Search for the cell housing the specified text and yield its [x, y] center coordinate. 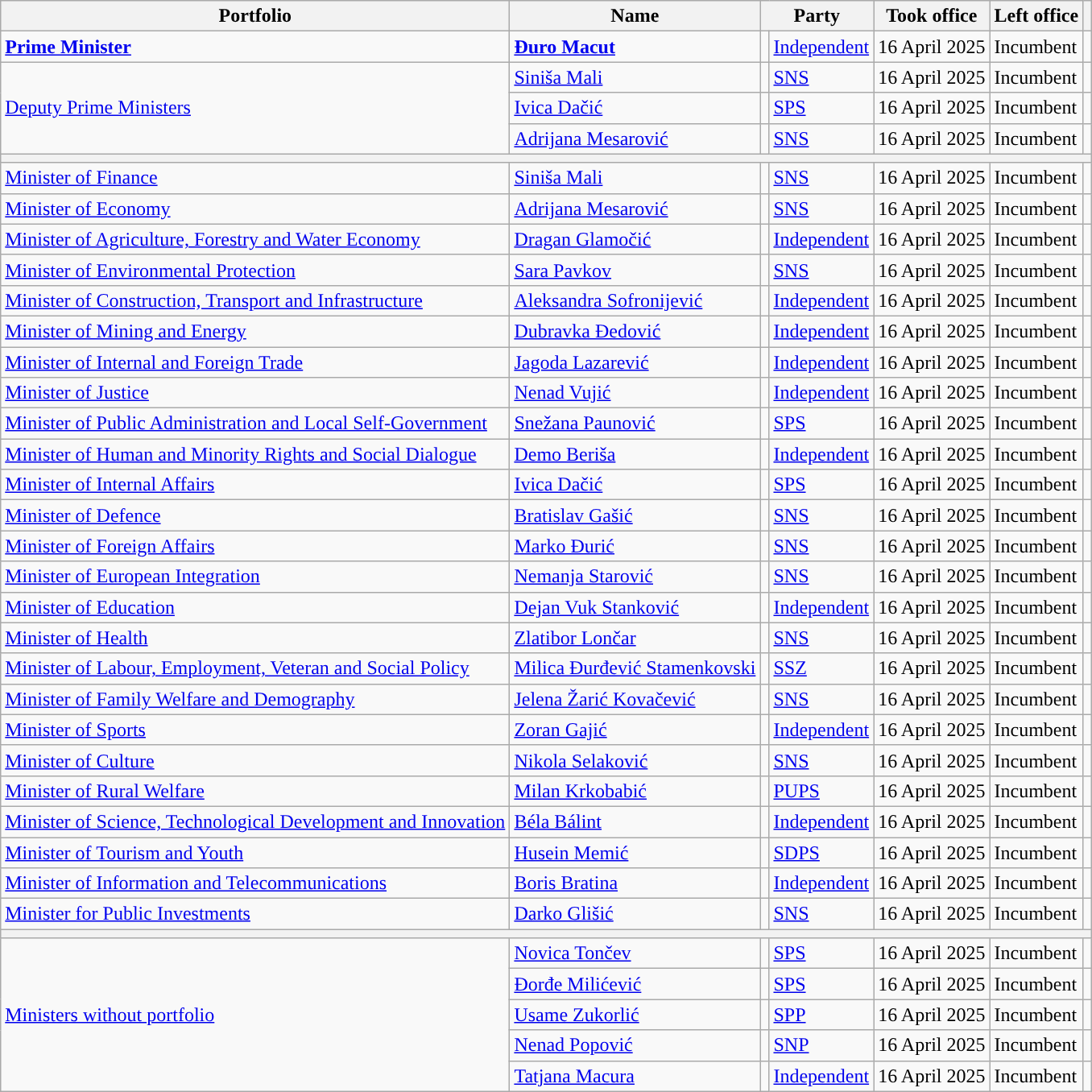
Nenad Popović [635, 1045]
Husein Memić [635, 853]
Minister of Health [255, 638]
Minister of Tourism and Youth [255, 853]
Milica Đurđević Stamenkovski [635, 668]
Took office [932, 16]
Sara Pavkov [635, 270]
Aleksandra Sofronijević [635, 300]
Tatjana Macura [635, 1076]
Minister of Science, Technological Development and Innovation [255, 821]
Đorđe Milićević [635, 984]
Minister of Construction, Transport and Infrastructure [255, 300]
Minister of Internal and Foreign Trade [255, 362]
Zoran Gajić [635, 730]
Dubravka Đedović [635, 331]
Minister of Finance [255, 178]
SSZ [821, 668]
Demo Beriša [635, 454]
Dejan Vuk Stanković [635, 607]
Marko Đurić [635, 546]
Boris Bratina [635, 883]
Snežana Paunović [635, 424]
Milan Krkobabić [635, 791]
Minister for Public Investments [255, 914]
SPP [821, 1015]
Minister of Labour, Employment, Veteran and Social Policy [255, 668]
Minister of Environmental Protection [255, 270]
Novica Tončev [635, 953]
PUPS [821, 791]
Jagoda Lazarević [635, 362]
Party [817, 16]
Minister of Human and Minority Rights and Social Dialogue [255, 454]
Minister of Defence [255, 515]
Usame Zukorlić [635, 1015]
Zlatibor Lončar [635, 638]
Đuro Macut [635, 47]
Portfolio [255, 16]
Jelena Žarić Kovačević [635, 699]
Minister of Agriculture, Forestry and Water Economy [255, 239]
Minister of Internal Affairs [255, 485]
Minister of Family Welfare and Demography [255, 699]
Minister of Information and Telecommunications [255, 883]
Minister of Foreign Affairs [255, 546]
Minister of Education [255, 607]
SDPS [821, 853]
Dragan Glamočić [635, 239]
Darko Glišić [635, 914]
Minister of Justice [255, 393]
Béla Bálint [635, 821]
Minister of European Integration [255, 577]
Minister of Sports [255, 730]
Minister of Economy [255, 209]
Nikola Selaković [635, 760]
Nenad Vujić [635, 393]
Minister of Culture [255, 760]
SNP [821, 1045]
Bratislav Gašić [635, 515]
Prime Minister [255, 47]
Minister of Rural Welfare [255, 791]
Minister of Public Administration and Local Self-Government [255, 424]
Name [635, 16]
Ministers without portfolio [255, 1015]
Deputy Prime Ministers [255, 108]
Left office [1036, 16]
Minister of Mining and Energy [255, 331]
Nemanja Starović [635, 577]
